Scan for the cell matching the given text and deliver its (x, y) coordinate at center. 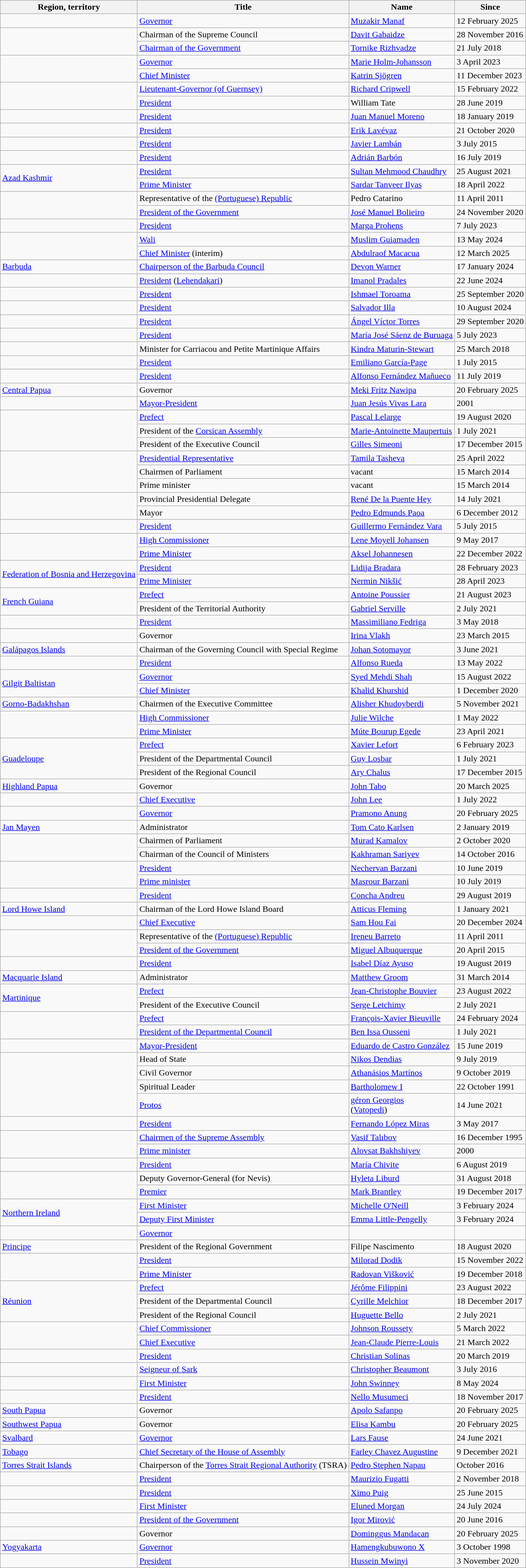
Pedro Catarino (402, 199)
Guy Losbar (402, 759)
Jérôme Filippini (402, 1288)
8 May 2024 (490, 1383)
Apolo Safanpo (402, 1410)
Jean-Christophe Bouvier (402, 991)
Spiritual Leader (243, 1087)
12 March 2025 (490, 253)
Matthew Groom (402, 977)
5 July 2023 (490, 335)
Pramono Anung (402, 813)
Deputy Governor-General (for Nevis) (243, 1178)
25 April 2022 (490, 458)
18 August 2020 (490, 1246)
Kakhraman Sariyev (402, 854)
Erik Lavévaz (402, 130)
Nikos Dendias (402, 1059)
Hussein Mwinyi (402, 1561)
Nermin Nikšić (402, 581)
José Manuel Bolieiro (402, 212)
Isabel Díaz Ayuso (402, 963)
Northern Ireland (69, 1212)
11 December 2023 (490, 75)
President (Lehendakari) (243, 280)
Syed Mehdi Shah (402, 677)
Chairperson of the Torres Strait Regional Authority (TSRA) (243, 1465)
Pascal Lelarge (402, 417)
18 January 2019 (490, 116)
Múte Bourup Egede (402, 731)
French Guiana (69, 601)
Nechervan Barzani (402, 868)
9 May 2017 (490, 540)
Highland Papua (69, 786)
President of the Territorial Authority (243, 608)
Lene Moyell Johansen (402, 540)
2 October 2020 (490, 841)
6 December 2012 (490, 513)
21 August 2023 (490, 594)
1 July 2022 (490, 799)
William Tate (402, 103)
Tamila Tasheva (402, 458)
Johnson Roussety (402, 1329)
Presidential Representative (243, 458)
Davit Gabaidze (402, 34)
3 October 1998 (490, 1547)
Tornike Rizhvadze (402, 48)
Athanásios Martínos (402, 1073)
Protos (243, 1105)
14 July 2021 (490, 499)
Dominggus Mandacan (402, 1534)
Deputy First Minister (243, 1219)
Tobago (69, 1451)
Igor Mirović (402, 1520)
Wali (243, 239)
1 January 2021 (490, 909)
10 July 2019 (490, 882)
25 August 2021 (490, 171)
Barbuda (69, 267)
23 March 2015 (490, 636)
Fernando López Miras (402, 1124)
President of the Corsican Assembly (243, 431)
25 June 2015 (490, 1492)
22 June 2024 (490, 280)
Katrin Sjögren (402, 75)
Provincial Presidential Delegate (243, 499)
John Tabo (402, 786)
Lidija Bradara (402, 567)
14 June 2021 (490, 1105)
Chairmen of the Executive Committee (243, 704)
2 November 2018 (490, 1479)
Salvador Illa (402, 308)
Christopher Beaumont (402, 1369)
3 June 2021 (490, 649)
Javier Lambán (402, 144)
María José Sáenz de Buruaga (402, 335)
Hyleta Liburd (402, 1178)
Kindra Maturin-Stewart (402, 349)
Principe (69, 1246)
19 December 2018 (490, 1274)
Vasif Talıbov (402, 1137)
2 January 2019 (490, 827)
Milorad Dodik (402, 1260)
10 August 2024 (490, 308)
Chairman of the Governing Council with Special Regime (243, 649)
October 2016 (490, 1465)
Mayor (243, 513)
Premier (243, 1192)
Juan Manuel Moreno (402, 116)
Minister for Carriacou and Petite Martinique Affairs (243, 349)
19 December 2017 (490, 1192)
Jean-Claude Pierre-Louis (402, 1342)
15 February 2022 (490, 89)
20 March 2025 (490, 786)
Alfonso Rueda (402, 663)
Central Papua (69, 389)
Huguette Bello (402, 1315)
18 November 2017 (490, 1397)
Bartholomew I (402, 1087)
Meki Fritz Nawipa (402, 389)
3 April 2023 (490, 62)
Richard Cripwell (402, 89)
Chairman of the Supreme Council (243, 34)
Michelle O'Neill (402, 1205)
Svalbard (69, 1438)
Alfonso Fernández Mañueco (402, 376)
20 March 2019 (490, 1356)
9 October 2019 (490, 1073)
Head of State (243, 1059)
Seigneur of Sark (243, 1369)
24 June 2021 (490, 1438)
Gilles Simeoni (402, 444)
Alovsat Bakhshiyev (402, 1151)
Sardar Tanveer Ilyas (402, 185)
3 May 2017 (490, 1124)
Nello Musumeci (402, 1397)
Name (402, 7)
15 August 2022 (490, 677)
19 August 2019 (490, 963)
24 February 2024 (490, 1018)
Muzakir Manaf (402, 21)
2000 (490, 1151)
Tom Cato Karlsen (402, 827)
Jan Mayen (69, 827)
Guillermo Fernández Vara (402, 526)
Torres Strait Islands (69, 1465)
28 February 2023 (490, 567)
Ishmael Toroama (402, 294)
5 July 2015 (490, 526)
23 April 2021 (490, 731)
Lord Howe Island (69, 909)
20 April 2015 (490, 950)
Maurizio Fugatti (402, 1479)
13 May 2024 (490, 239)
Eluned Morgan (402, 1506)
17 January 2024 (490, 267)
Chairman of the Council of Ministers (243, 854)
Concha Andreu (402, 895)
Marga Prohens (402, 226)
Macquarie Island (69, 977)
20 June 2016 (490, 1520)
Chairman of the Government (243, 48)
13 May 2022 (490, 663)
Emma Little-Pengelly (402, 1219)
Ireneu Barreto (402, 936)
3 July 2016 (490, 1369)
Gorno-Badakhshan (69, 704)
28 April 2023 (490, 581)
29 August 2019 (490, 895)
John Swinney (402, 1383)
Emiliano García-Page (402, 362)
Guadeloupe (69, 759)
Since (490, 7)
18 December 2017 (490, 1301)
Atticus Fleming (402, 909)
31 August 2018 (490, 1178)
3 July 2015 (490, 144)
25 September 2020 (490, 294)
Devon Warner (402, 267)
16 July 2019 (490, 157)
24 July 2024 (490, 1506)
Sultan Mehmood Chaudhry (402, 171)
1 May 2022 (490, 718)
Cyrille Melchior (402, 1301)
21 July 2018 (490, 48)
Johan Sotomayor (402, 649)
3 May 2018 (490, 622)
Pedro Edmunds Paoa (402, 513)
6 February 2023 (490, 745)
Antoine Poussier (402, 594)
Serge Letchimy (402, 1004)
Azad Kashmir (69, 178)
31 March 2014 (490, 977)
Abdulraof Macacua (402, 253)
Galápagos Islands (69, 649)
Chief Minister (interim) (243, 253)
5 March 2022 (490, 1329)
Radovan Višković (402, 1274)
10 June 2019 (490, 868)
Alisher Khudoyberdi (402, 704)
11 July 2019 (490, 376)
Sam Hou Fai (402, 923)
7 July 2023 (490, 226)
Murad Kamalov (402, 841)
16 December 1995 (490, 1137)
Réunion (69, 1301)
Eduardo de Castro González (402, 1046)
Filipe Nascimento (402, 1246)
19 August 2020 (490, 417)
22 October 1991 (490, 1087)
22 December 2022 (490, 554)
5 November 2021 (490, 704)
21 March 2022 (490, 1342)
Julie Wilche (402, 718)
Adrián Barbón (402, 157)
Miguel Albuquerque (402, 950)
28 June 2019 (490, 103)
Federation of Bosnia and Herzegovina (69, 574)
21 October 2020 (490, 130)
Ben Issa Ousseni (402, 1032)
Chief Secretary of the House of Assembly (243, 1451)
Martinique (69, 998)
Juan Jesús Vivas Lara (402, 403)
15 June 2019 (490, 1046)
1 December 2020 (490, 690)
Pedro Stephen Napau (402, 1465)
6 August 2019 (490, 1165)
28 November 2016 (490, 34)
John Lee (402, 799)
Farley Chavez Augustine (402, 1451)
Christian Solinas (402, 1356)
2001 (490, 403)
Khalid Khurshid (402, 690)
12 February 2025 (490, 21)
9 July 2019 (490, 1059)
Aksel Johannesen (402, 554)
Imanol Pradales (402, 280)
South Papua (69, 1410)
Hamengkubuwono X (402, 1547)
Chairman of the Lord Howe Island Board (243, 909)
María Chivite (402, 1165)
Ary Chalus (402, 772)
Chief Commissioner (243, 1329)
1 July 2015 (490, 362)
18 April 2022 (490, 185)
President of the Regional Government (243, 1246)
20 December 2024 (490, 923)
Masrour Barzani (402, 882)
25 March 2018 (490, 349)
Muslim Guiamaden (402, 239)
François-Xavier Bieuville (402, 1018)
Ximo Puig (402, 1492)
3 November 2020 (490, 1561)
24 November 2020 (490, 212)
Elisa Kambu (402, 1424)
Irina Vlakh (402, 636)
Gabriel Serville (402, 608)
géron Georgios(Vatopedi) (402, 1105)
14 October 2016 (490, 854)
Lieutenant-Governor (of Guernsey) (243, 89)
Massimiliano Fedriga (402, 622)
15 November 2022 (490, 1260)
Chairperson of the Barbuda Council (243, 267)
Marie Holm-Johansson (402, 62)
Ángel Víctor Torres (402, 321)
Lars Fause (402, 1438)
Mark Brantley (402, 1192)
9 December 2021 (490, 1451)
29 September 2020 (490, 321)
Region, territory (69, 7)
Xavier Lefort (402, 745)
Marie-Antoinette Maupertuis (402, 431)
Title (243, 7)
Yogyakarta (69, 1547)
René De la Puente Hey (402, 499)
Gilgit Baltistan (69, 683)
Southwest Papua (69, 1424)
Chairmen of the Supreme Assembly (243, 1137)
Civil Governor (243, 1073)
